Extract the (x, y) coordinate from the center of the cell holding the provided text.  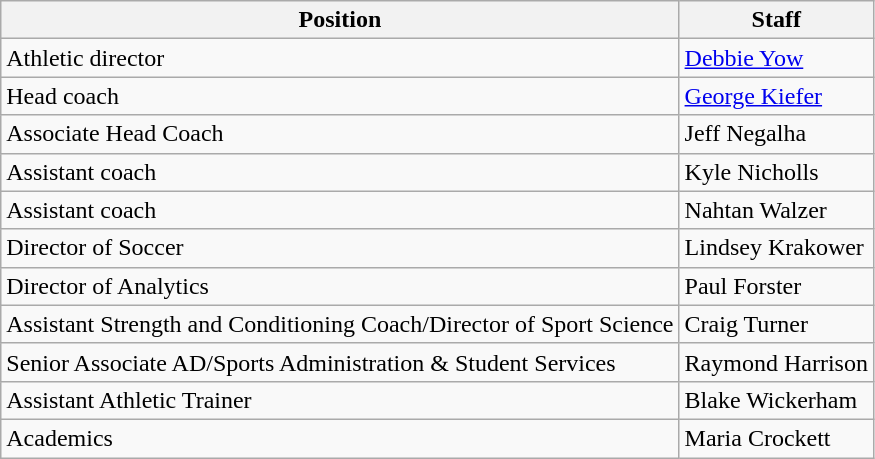
Athletic director (340, 58)
Jeff Negalha (776, 134)
Lindsey Krakower (776, 248)
Raymond Harrison (776, 362)
Head coach (340, 96)
Position (340, 20)
Associate Head Coach (340, 134)
Staff (776, 20)
Blake Wickerham (776, 400)
Nahtan Walzer (776, 210)
George Kiefer (776, 96)
Paul Forster (776, 286)
Director of Analytics (340, 286)
Maria Crockett (776, 438)
Kyle Nicholls (776, 172)
Debbie Yow (776, 58)
Craig Turner (776, 324)
Academics (340, 438)
Director of Soccer (340, 248)
Assistant Athletic Trainer (340, 400)
Assistant Strength and Conditioning Coach/Director of Sport Science (340, 324)
Senior Associate AD/Sports Administration & Student Services (340, 362)
